Find where the given text appears and provide that cell's center as [X, Y] coordinate. 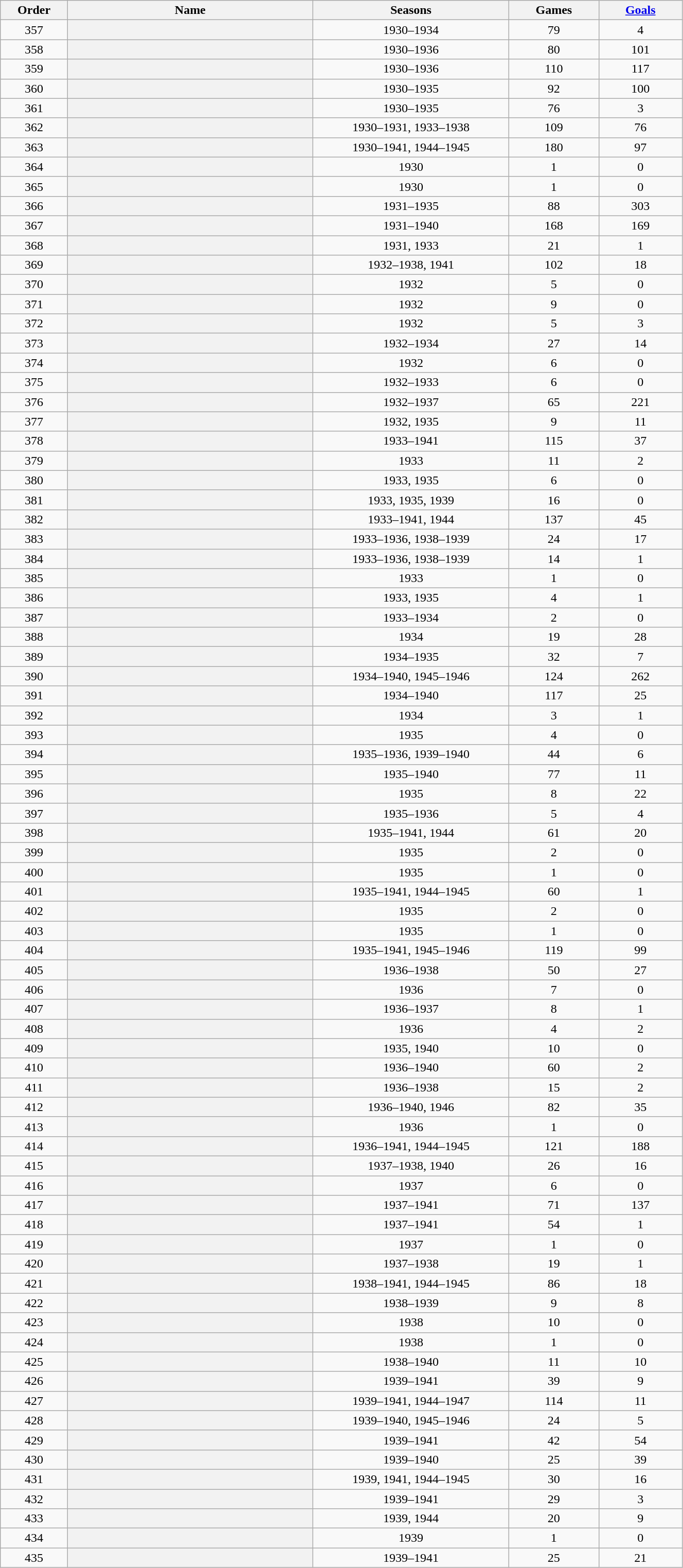
44 [554, 754]
71 [554, 1205]
1932–1938, 1941 [410, 265]
383 [34, 539]
398 [34, 833]
434 [34, 1538]
86 [554, 1283]
115 [554, 441]
79 [554, 30]
77 [554, 774]
1936–1937 [410, 1009]
29 [554, 1499]
429 [34, 1440]
419 [34, 1244]
88 [554, 206]
80 [554, 49]
15 [554, 1087]
421 [34, 1283]
37 [640, 441]
32 [554, 657]
1932–1937 [410, 402]
374 [34, 363]
100 [640, 89]
17 [640, 539]
221 [640, 402]
1939–1940 [410, 1459]
416 [34, 1185]
1935–1936 [410, 813]
386 [34, 598]
65 [554, 402]
1933, 1935, 1939 [410, 500]
368 [34, 245]
399 [34, 852]
414 [34, 1146]
45 [640, 519]
424 [34, 1342]
1932, 1935 [410, 421]
397 [34, 813]
435 [34, 1558]
380 [34, 480]
392 [34, 715]
385 [34, 578]
370 [34, 285]
357 [34, 30]
1934–1940, 1945–1946 [410, 676]
26 [554, 1166]
358 [34, 49]
365 [34, 186]
102 [554, 265]
121 [554, 1146]
180 [554, 147]
1939, 1941, 1944–1945 [410, 1479]
422 [34, 1303]
114 [554, 1401]
188 [640, 1146]
402 [34, 911]
92 [554, 89]
1935–1941, 1944–1945 [410, 892]
97 [640, 147]
379 [34, 461]
35 [640, 1107]
409 [34, 1048]
406 [34, 990]
359 [34, 69]
1934–1935 [410, 657]
61 [554, 833]
430 [34, 1459]
119 [554, 950]
1933–1941 [410, 441]
387 [34, 618]
1936–1940, 1946 [410, 1107]
433 [34, 1519]
372 [34, 324]
389 [34, 657]
403 [34, 931]
1939, 1944 [410, 1519]
42 [554, 1440]
1931, 1933 [410, 245]
393 [34, 735]
1935–1940 [410, 774]
99 [640, 950]
1937–1938, 1940 [410, 1166]
1939–1941, 1944–1947 [410, 1401]
1932–1934 [410, 343]
401 [34, 892]
426 [34, 1381]
1931–1935 [410, 206]
395 [34, 774]
1937–1938 [410, 1264]
410 [34, 1068]
Name [190, 10]
1938–1939 [410, 1303]
1934–1940 [410, 696]
373 [34, 343]
1935–1941, 1945–1946 [410, 950]
425 [34, 1362]
390 [34, 676]
391 [34, 696]
428 [34, 1420]
22 [640, 794]
415 [34, 1166]
413 [34, 1126]
405 [34, 970]
366 [34, 206]
1930–1934 [410, 30]
Goals [640, 10]
1933–1934 [410, 618]
1930–1941, 1944–1945 [410, 147]
420 [34, 1264]
371 [34, 304]
124 [554, 676]
1938–1940 [410, 1362]
400 [34, 872]
1932–1933 [410, 382]
382 [34, 519]
262 [640, 676]
1939 [410, 1538]
1935–1936, 1939–1940 [410, 754]
396 [34, 794]
Seasons [410, 10]
381 [34, 500]
376 [34, 402]
1935–1941, 1944 [410, 833]
303 [640, 206]
432 [34, 1499]
1936–1941, 1944–1945 [410, 1146]
169 [640, 225]
1938–1941, 1944–1945 [410, 1283]
168 [554, 225]
30 [554, 1479]
384 [34, 558]
367 [34, 225]
1939–1940, 1945–1946 [410, 1420]
363 [34, 147]
364 [34, 167]
404 [34, 950]
423 [34, 1323]
362 [34, 128]
101 [640, 49]
431 [34, 1479]
82 [554, 1107]
Games [554, 10]
412 [34, 1107]
394 [34, 754]
1930–1931, 1933–1938 [410, 128]
388 [34, 637]
Order [34, 10]
418 [34, 1225]
408 [34, 1029]
369 [34, 265]
411 [34, 1087]
427 [34, 1401]
1936–1940 [410, 1068]
407 [34, 1009]
361 [34, 108]
377 [34, 421]
1933–1941, 1944 [410, 519]
417 [34, 1205]
1935, 1940 [410, 1048]
110 [554, 69]
50 [554, 970]
360 [34, 89]
109 [554, 128]
375 [34, 382]
378 [34, 441]
28 [640, 637]
1931–1940 [410, 225]
